Scan for the cell matching the given text and deliver its [X, Y] coordinate at center. 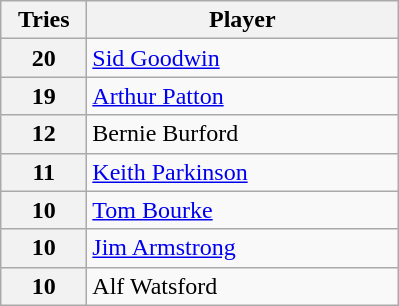
Bernie Burford [242, 134]
Sid Goodwin [242, 58]
Tom Bourke [242, 210]
Jim Armstrong [242, 248]
Tries [44, 20]
Alf Watsford [242, 286]
12 [44, 134]
Player [242, 20]
Keith Parkinson [242, 172]
11 [44, 172]
20 [44, 58]
19 [44, 96]
Arthur Patton [242, 96]
